Detect which cell encompasses the target text, then output its [x, y] center coordinate. 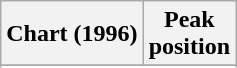
Peakposition [189, 34]
Chart (1996) [72, 34]
